From the cell containing the given text, extract its center point as [X, Y] coordinate. 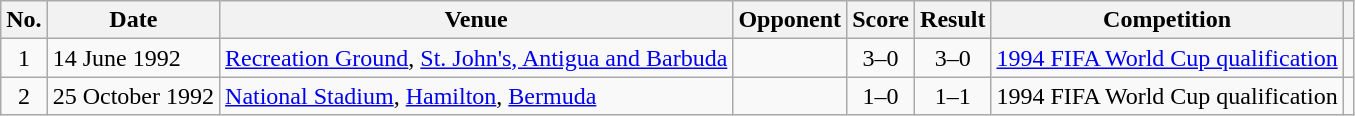
Date [133, 20]
Recreation Ground, St. John's, Antigua and Barbuda [476, 58]
Venue [476, 20]
14 June 1992 [133, 58]
1 [24, 58]
National Stadium, Hamilton, Bermuda [476, 96]
25 October 1992 [133, 96]
Competition [1167, 20]
2 [24, 96]
Score [881, 20]
Result [953, 20]
1–1 [953, 96]
No. [24, 20]
1–0 [881, 96]
Opponent [790, 20]
